Detect which cell encompasses the target text, then output its (x, y) center coordinate. 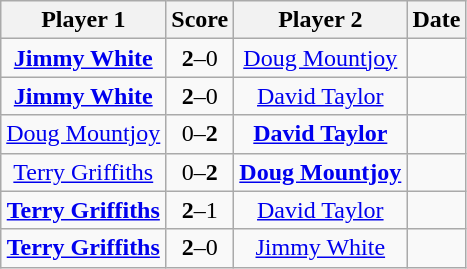
Player 1 (84, 20)
Date (436, 20)
Score (200, 20)
Player 2 (320, 20)
2–1 (200, 210)
